From the cell containing the given text, extract its center point as (x, y) coordinate. 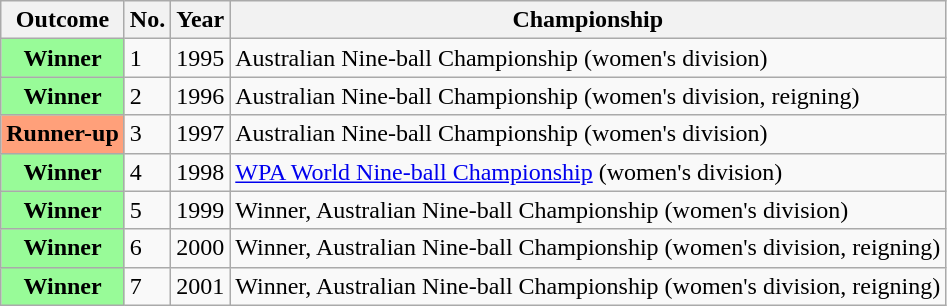
5 (147, 210)
6 (147, 248)
WPA World Nine-ball Championship (women's division) (588, 172)
1996 (200, 96)
4 (147, 172)
2000 (200, 248)
Championship (588, 20)
Outcome (63, 20)
Runner-up (63, 134)
No. (147, 20)
1 (147, 58)
1995 (200, 58)
Australian Nine-ball Championship (women's division, reigning) (588, 96)
2 (147, 96)
2001 (200, 286)
Winner, Australian Nine-ball Championship (women's division) (588, 210)
Year (200, 20)
3 (147, 134)
1997 (200, 134)
7 (147, 286)
1999 (200, 210)
1998 (200, 172)
